Output the (X, Y) coordinate of the center of the cell containing the given text.  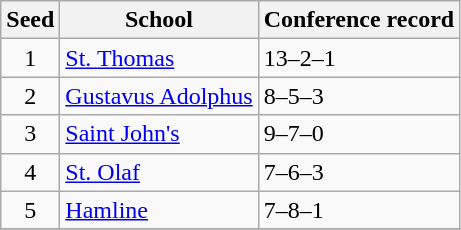
7–6–3 (358, 172)
4 (30, 172)
Hamline (159, 210)
3 (30, 134)
13–2–1 (358, 58)
Gustavus Adolphus (159, 96)
St. Olaf (159, 172)
1 (30, 58)
5 (30, 210)
2 (30, 96)
7–8–1 (358, 210)
Seed (30, 20)
St. Thomas (159, 58)
Conference record (358, 20)
School (159, 20)
Saint John's (159, 134)
8–5–3 (358, 96)
9–7–0 (358, 134)
